Return [X, Y] of the center of cell containing provided text 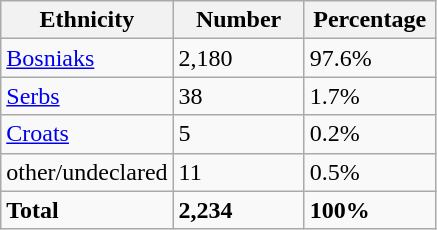
Total [87, 210]
38 [238, 96]
Croats [87, 134]
0.2% [370, 134]
Bosniaks [87, 58]
Serbs [87, 96]
0.5% [370, 172]
1.7% [370, 96]
97.6% [370, 58]
Ethnicity [87, 20]
2,234 [238, 210]
Number [238, 20]
5 [238, 134]
2,180 [238, 58]
Percentage [370, 20]
100% [370, 210]
other/undeclared [87, 172]
11 [238, 172]
